Output the [X, Y] coordinate of the center of the cell containing the given text.  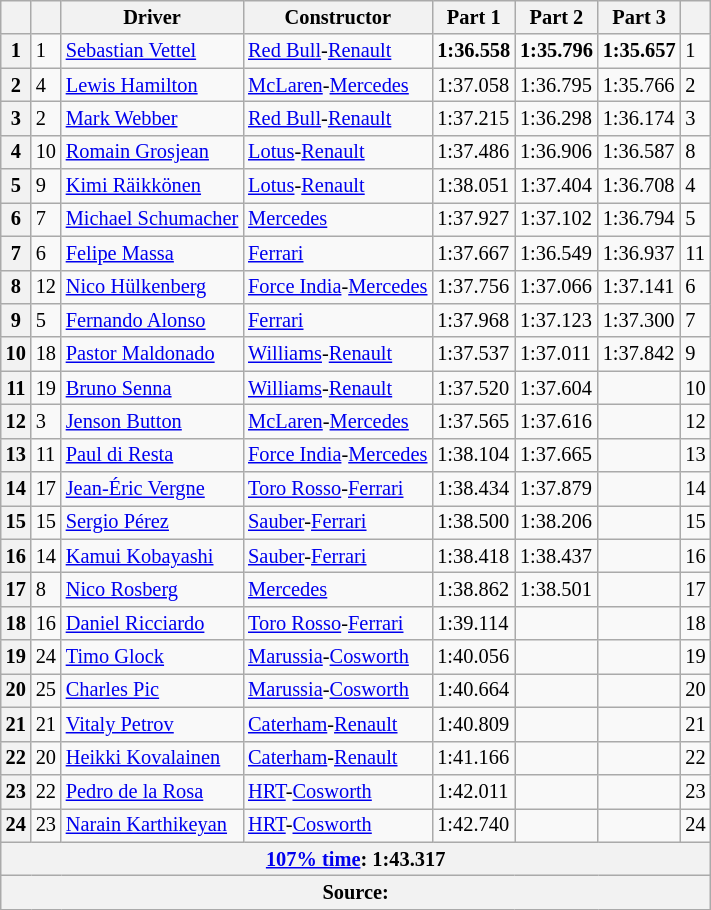
1:36.708 [640, 186]
Paul di Resta [152, 455]
1:37.123 [556, 320]
Pedro de la Rosa [152, 791]
Bruno Senna [152, 388]
Source: [356, 892]
1:37.667 [474, 253]
1:38.051 [474, 186]
Kamui Kobayashi [152, 556]
Michael Schumacher [152, 219]
1:42.011 [474, 791]
1:37.486 [474, 152]
Jean-Éric Vergne [152, 489]
1:39.114 [474, 623]
1:40.809 [474, 724]
Nico Hülkenberg [152, 287]
1:38.434 [474, 489]
Sergio Pérez [152, 522]
Nico Rosberg [152, 589]
1:37.537 [474, 354]
1:36.298 [556, 118]
Vitaly Petrov [152, 724]
Constructor [338, 17]
1:37.879 [556, 489]
1:37.141 [640, 287]
Daniel Ricciardo [152, 623]
1:38.501 [556, 589]
1:38.862 [474, 589]
1:35.796 [556, 51]
1:37.102 [556, 219]
Fernando Alonso [152, 320]
1:37.842 [640, 354]
1:37.665 [556, 455]
1:37.604 [556, 388]
1:40.664 [474, 690]
1:38.437 [556, 556]
1:37.300 [640, 320]
Part 1 [474, 17]
1:41.166 [474, 758]
Charles Pic [152, 690]
107% time: 1:43.317 [356, 859]
Timo Glock [152, 657]
1:38.206 [556, 522]
25 [46, 690]
1:37.011 [556, 354]
1:42.740 [474, 825]
Driver [152, 17]
Jenson Button [152, 421]
Romain Grosjean [152, 152]
1:37.968 [474, 320]
1:37.404 [556, 186]
Mark Webber [152, 118]
1:37.565 [474, 421]
1:36.549 [556, 253]
1:40.056 [474, 657]
1:37.520 [474, 388]
Sebastian Vettel [152, 51]
1:38.418 [474, 556]
1:38.104 [474, 455]
Pastor Maldonado [152, 354]
1:36.587 [640, 152]
1:38.500 [474, 522]
1:36.174 [640, 118]
1:37.927 [474, 219]
1:36.937 [640, 253]
Narain Karthikeyan [152, 825]
1:37.215 [474, 118]
Kimi Räikkönen [152, 186]
1:36.906 [556, 152]
Part 2 [556, 17]
1:36.794 [640, 219]
Lewis Hamilton [152, 85]
1:36.558 [474, 51]
1:37.066 [556, 287]
Heikki Kovalainen [152, 758]
1:37.756 [474, 287]
1:35.657 [640, 51]
1:35.766 [640, 85]
1:36.795 [556, 85]
Felipe Massa [152, 253]
1:37.616 [556, 421]
1:37.058 [474, 85]
Part 3 [640, 17]
